Return the [X, Y] coordinate for the center point of the cell that contains the specified text.  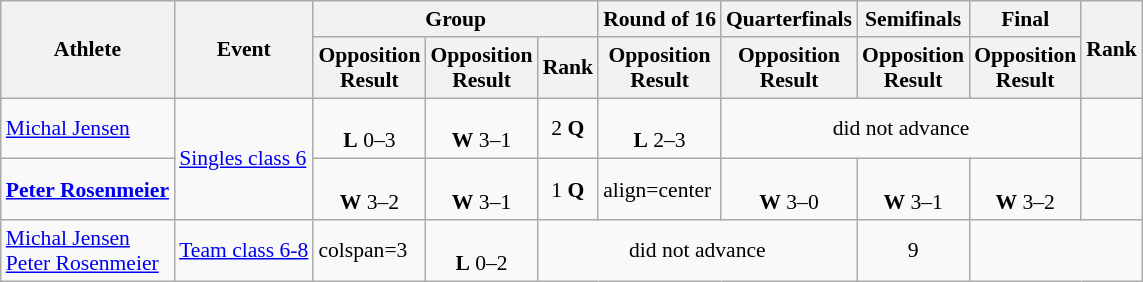
Michal JensenPeter Rosenmeier [88, 250]
W 3–0 [789, 190]
1 Q [568, 190]
Round of 16 [660, 19]
Quarterfinals [789, 19]
Athlete [88, 50]
2 Q [568, 128]
L 0–3 [369, 128]
align=center [660, 190]
Group [456, 19]
Singles class 6 [244, 159]
L 2–3 [660, 128]
Semifinals [913, 19]
Peter Rosenmeier [88, 190]
colspan=3 [369, 250]
L 0–2 [481, 250]
Michal Jensen [88, 128]
Team class 6-8 [244, 250]
9 [913, 250]
Event [244, 50]
Final [1025, 19]
